Pinpoint the cell where the given text exists, returning its (x, y) midpoint coordinate. 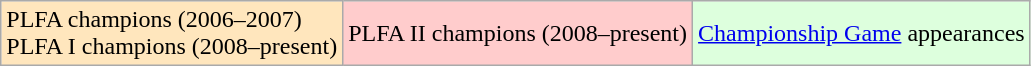
Championship Game appearances (862, 34)
PLFA champions (2006–2007) PLFA I champions (2008–present) (172, 34)
PLFA II champions (2008–present) (518, 34)
